Output the [X, Y] coordinate of the center of the cell containing the given text.  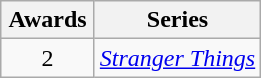
Series [177, 20]
Stranger Things [177, 58]
Awards [48, 20]
2 [48, 58]
